From the cell containing the given text, extract its center point as [X, Y] coordinate. 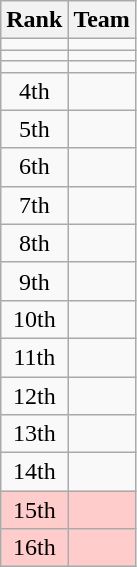
7th [34, 205]
Rank [34, 20]
10th [34, 319]
13th [34, 434]
14th [34, 472]
12th [34, 395]
6th [34, 167]
8th [34, 243]
Team [102, 20]
5th [34, 129]
9th [34, 281]
4th [34, 91]
16th [34, 548]
11th [34, 357]
15th [34, 510]
